Pinpoint the cell where the given text exists, returning its (X, Y) midpoint coordinate. 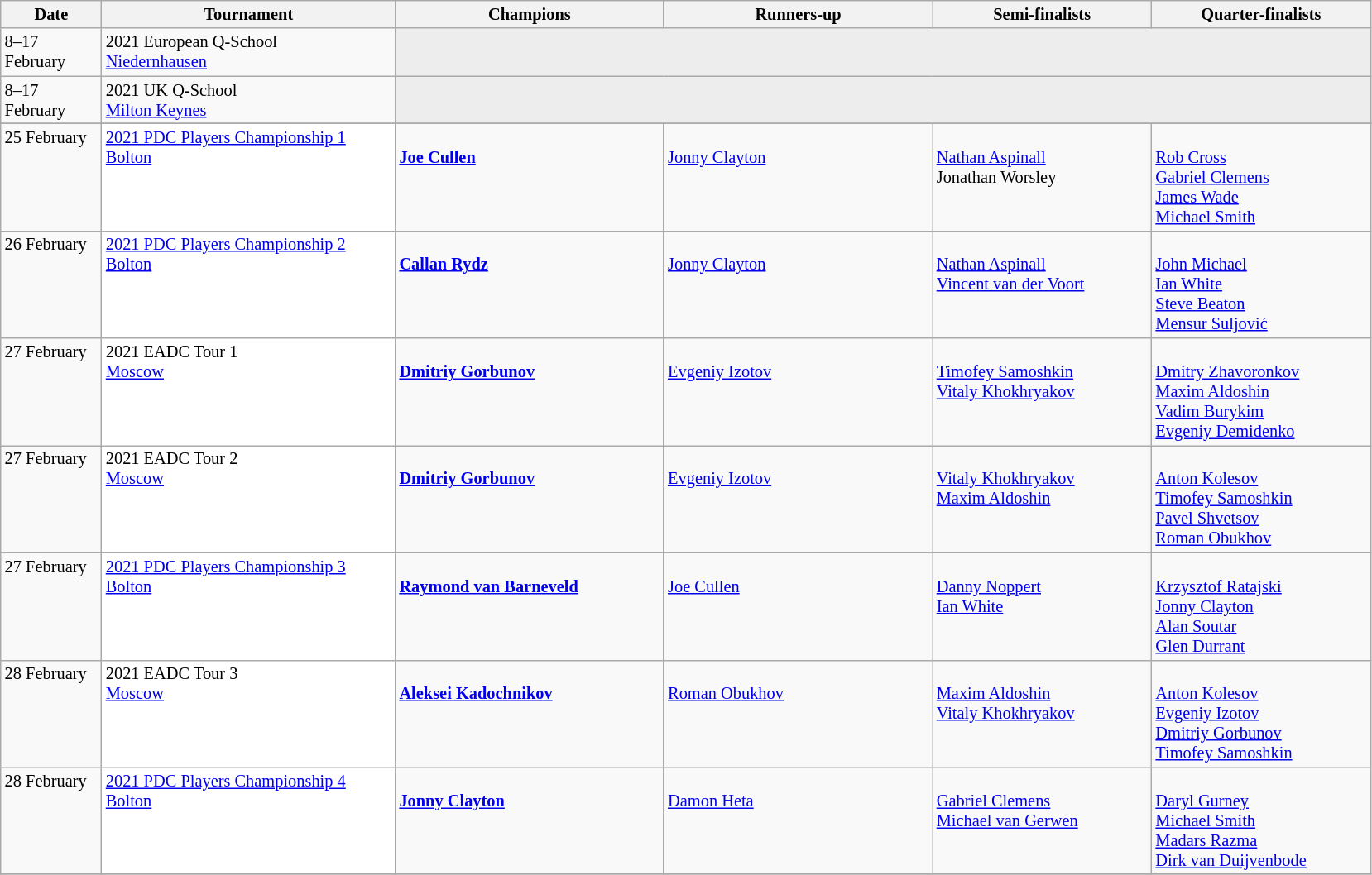
Vitaly Khokhryakov Maxim Aldoshin (1043, 499)
Daryl Gurney Michael Smith Madars Razma Dirk van Duijvenbode (1261, 820)
Dmitry Zhavoronkov Maxim Aldoshin Vadim Burykim Evgeniy Demidenko (1261, 392)
Roman Obukhov (798, 714)
25 February (51, 177)
Quarter-finalists (1261, 14)
Danny Noppert Ian White (1043, 606)
Anton Kolesov Timofey Samoshkin Pavel Shvetsov Roman Obukhov (1261, 499)
2021 PDC Players Championship 1 Bolton (248, 177)
Nathan Aspinall Vincent van der Voort (1043, 284)
Nathan Aspinall Jonathan Worsley (1043, 177)
Champions (530, 14)
Rob Cross Gabriel Clemens James Wade Michael Smith (1261, 177)
2021 PDC Players Championship 4 Bolton (248, 820)
Raymond van Barneveld (530, 606)
Aleksei Kadochnikov (530, 714)
Tournament (248, 14)
Anton Kolesov Evgeniy Izotov Dmitriy Gorbunov Timofey Samoshkin (1261, 714)
2021 PDC Players Championship 3 Bolton (248, 606)
2021 PDC Players Championship 2 Bolton (248, 284)
2021 UK Q-School Milton Keynes (248, 100)
Timofey Samoshkin Vitaly Khokhryakov (1043, 392)
2021 European Q-School Niedernhausen (248, 52)
2021 EADC Tour 3 Moscow (248, 714)
Semi-finalists (1043, 14)
Krzysztof Ratajski Jonny Clayton Alan Soutar Glen Durrant (1261, 606)
2021 EADC Tour 2 Moscow (248, 499)
Callan Rydz (530, 284)
John Michael Ian White Steve Beaton Mensur Suljović (1261, 284)
Damon Heta (798, 820)
Date (51, 14)
Runners-up (798, 14)
Gabriel Clemens Michael van Gerwen (1043, 820)
2021 EADC Tour 1 Moscow (248, 392)
Maxim Aldoshin Vitaly Khokhryakov (1043, 714)
26 February (51, 284)
